Scan for the cell matching the given text and deliver its [x, y] coordinate at center. 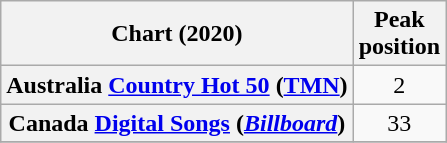
Peak position [399, 34]
Australia Country Hot 50 (TMN) [177, 85]
Canada Digital Songs (Billboard) [177, 123]
Chart (2020) [177, 34]
2 [399, 85]
33 [399, 123]
